Return (x, y) of the center of cell containing provided text 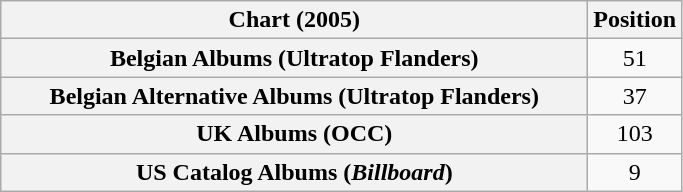
Belgian Alternative Albums (Ultratop Flanders) (294, 96)
Belgian Albums (Ultratop Flanders) (294, 58)
UK Albums (OCC) (294, 134)
Chart (2005) (294, 20)
Position (635, 20)
51 (635, 58)
103 (635, 134)
US Catalog Albums (Billboard) (294, 172)
9 (635, 172)
37 (635, 96)
